Identify which cell holds the provided text, then report its [x, y] central coordinate. 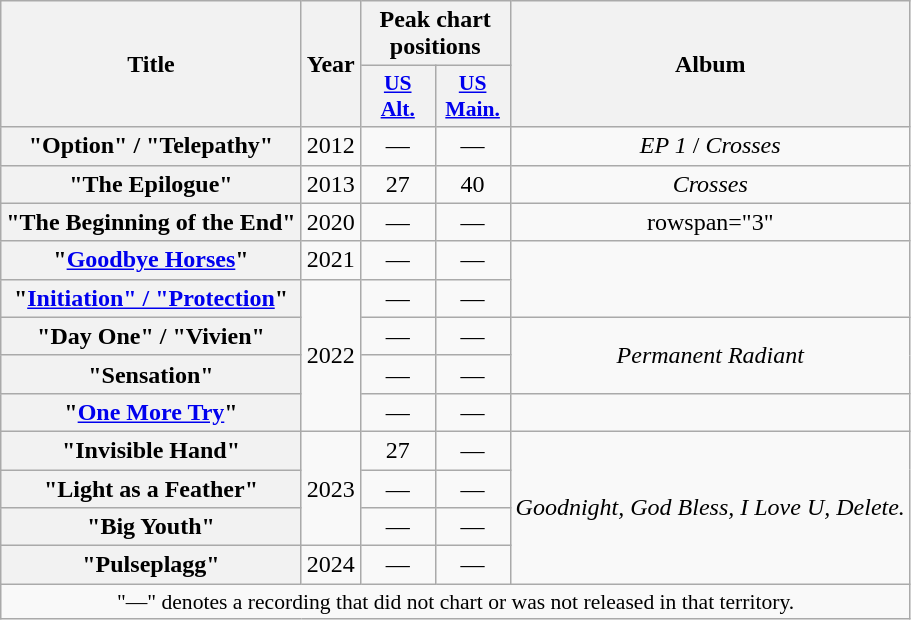
"The Epilogue" [151, 184]
"—" denotes a recording that did not chart or was not released in that territory. [456, 602]
EP 1 / Crosses [710, 146]
2013 [330, 184]
2012 [330, 146]
2023 [330, 488]
2022 [330, 355]
Title [151, 64]
"The Beginning of the End" [151, 222]
2024 [330, 565]
2020 [330, 222]
rowspan="3" [710, 222]
"One More Try" [151, 412]
Album [710, 64]
"Initiation" / "Protection" [151, 298]
"Pulseplagg" [151, 565]
Year [330, 64]
"Option" / "Telepathy" [151, 146]
"Day One" / "Vivien" [151, 336]
USAlt. [398, 96]
Peak chart positions [435, 34]
Crosses [710, 184]
"Light as a Feather" [151, 489]
"Goodbye Horses" [151, 260]
Permanent Radiant [710, 355]
Goodnight, God Bless, I Love U, Delete. [710, 507]
2021 [330, 260]
"Sensation" [151, 374]
"Invisible Hand" [151, 450]
40 [472, 184]
"Big Youth" [151, 527]
USMain. [472, 96]
